Extract the [X, Y] coordinate from the center of the cell holding the provided text.  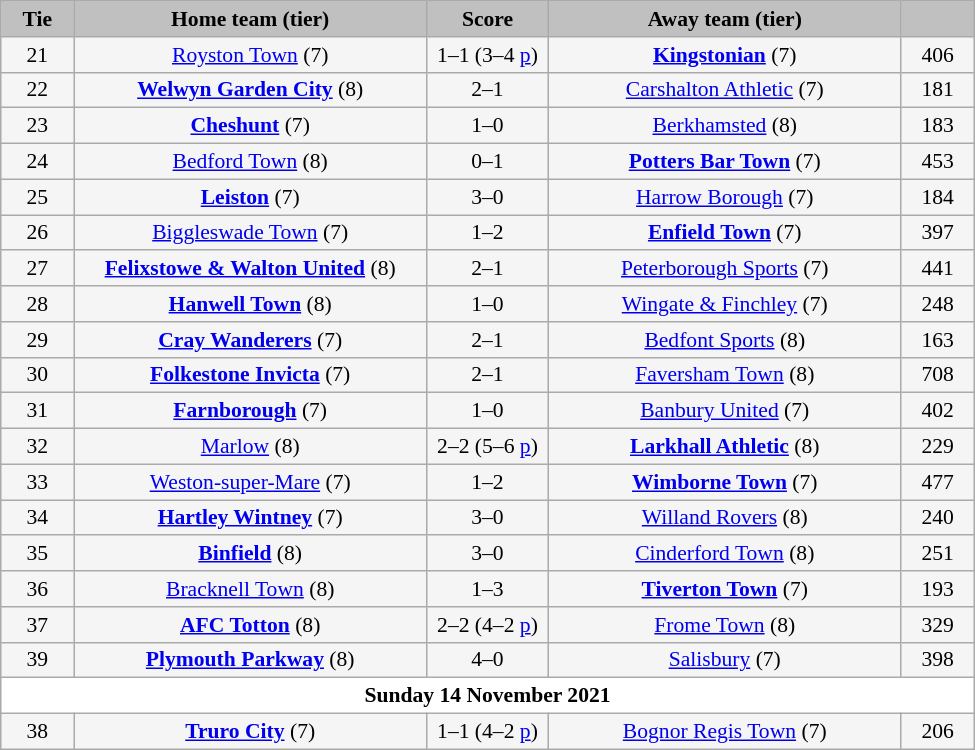
34 [38, 518]
Berkhamsted (8) [724, 126]
708 [938, 375]
240 [938, 518]
Tiverton Town (7) [724, 589]
329 [938, 625]
26 [38, 233]
183 [938, 126]
Tie [38, 19]
1–1 (4–2 p) [488, 732]
24 [38, 162]
1–3 [488, 589]
397 [938, 233]
Salisbury (7) [724, 660]
31 [38, 411]
33 [38, 482]
Cinderford Town (8) [724, 554]
Weston-super-Mare (7) [250, 482]
35 [38, 554]
Bedford Town (8) [250, 162]
29 [38, 340]
193 [938, 589]
Larkhall Athletic (8) [724, 447]
21 [38, 55]
Binfield (8) [250, 554]
27 [38, 269]
23 [38, 126]
406 [938, 55]
25 [38, 197]
Bedfont Sports (8) [724, 340]
37 [38, 625]
Welwyn Garden City (8) [250, 90]
Away team (tier) [724, 19]
2–2 (4–2 p) [488, 625]
30 [38, 375]
Peterborough Sports (7) [724, 269]
Potters Bar Town (7) [724, 162]
251 [938, 554]
Wimborne Town (7) [724, 482]
Cray Wanderers (7) [250, 340]
Kingstonian (7) [724, 55]
Biggleswade Town (7) [250, 233]
Royston Town (7) [250, 55]
453 [938, 162]
184 [938, 197]
Folkestone Invicta (7) [250, 375]
Felixstowe & Walton United (8) [250, 269]
32 [38, 447]
Bracknell Town (8) [250, 589]
163 [938, 340]
Faversham Town (8) [724, 375]
181 [938, 90]
Home team (tier) [250, 19]
4–0 [488, 660]
441 [938, 269]
Leiston (7) [250, 197]
Harrow Borough (7) [724, 197]
Cheshunt (7) [250, 126]
477 [938, 482]
Wingate & Finchley (7) [724, 304]
206 [938, 732]
Frome Town (8) [724, 625]
Score [488, 19]
Bognor Regis Town (7) [724, 732]
38 [38, 732]
Hartley Wintney (7) [250, 518]
22 [38, 90]
39 [38, 660]
Banbury United (7) [724, 411]
248 [938, 304]
AFC Totton (8) [250, 625]
36 [38, 589]
Truro City (7) [250, 732]
Plymouth Parkway (8) [250, 660]
Marlow (8) [250, 447]
2–2 (5–6 p) [488, 447]
398 [938, 660]
Sunday 14 November 2021 [488, 696]
Enfield Town (7) [724, 233]
402 [938, 411]
Hanwell Town (8) [250, 304]
28 [38, 304]
229 [938, 447]
1–1 (3–4 p) [488, 55]
Carshalton Athletic (7) [724, 90]
0–1 [488, 162]
Farnborough (7) [250, 411]
Willand Rovers (8) [724, 518]
